Locate the cell with the specified text and output its (x, y) center coordinate. 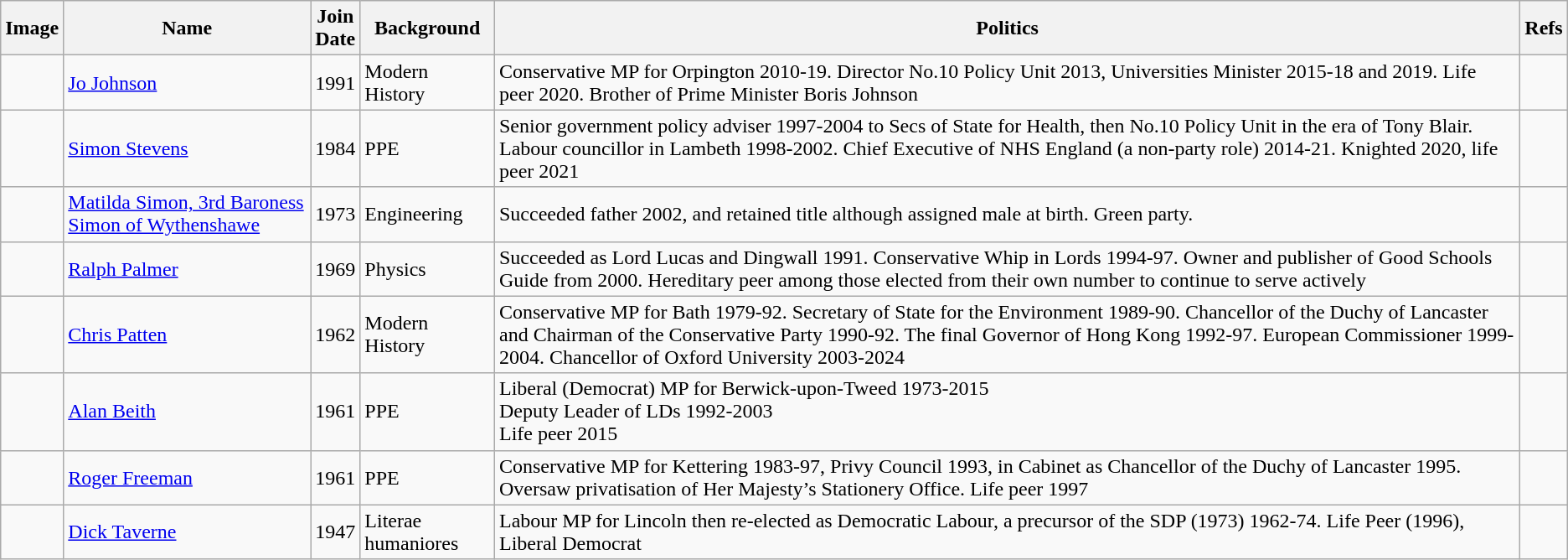
Image (32, 29)
Alan Beith (188, 412)
Refs (1544, 29)
Chris Patten (188, 334)
Jo Johnson (188, 82)
Politics (1007, 29)
1969 (335, 268)
Name (188, 29)
Labour MP for Lincoln then re-elected as Democratic Labour, a precursor of the SDP (1973) 1962-74. Life Peer (1996), Liberal Democrat (1007, 531)
1984 (335, 148)
Dick Taverne (188, 531)
1962 (335, 334)
Simon Stevens (188, 148)
Succeeded father 2002, and retained title although assigned male at birth. Green party. (1007, 215)
Literae humaniores (427, 531)
Physics (427, 268)
1973 (335, 215)
1947 (335, 531)
Roger Freeman (188, 478)
Liberal (Democrat) MP for Berwick-upon-Tweed 1973-2015Deputy Leader of LDs 1992-2003Life peer 2015 (1007, 412)
Background (427, 29)
Matilda Simon, 3rd Baroness Simon of Wythenshawe (188, 215)
Engineering (427, 215)
JoinDate (335, 29)
Ralph Palmer (188, 268)
1991 (335, 82)
